Determine the (X, Y) coordinate at the center of the cell enclosing the given text.  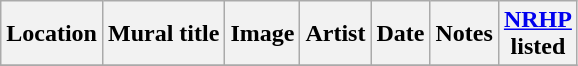
Date (400, 34)
Mural title (163, 34)
Artist (336, 34)
Notes (464, 34)
Location (52, 34)
NRHPlisted (538, 34)
Image (262, 34)
